Determine the [x, y] coordinate at the center of the cell enclosing the given text.  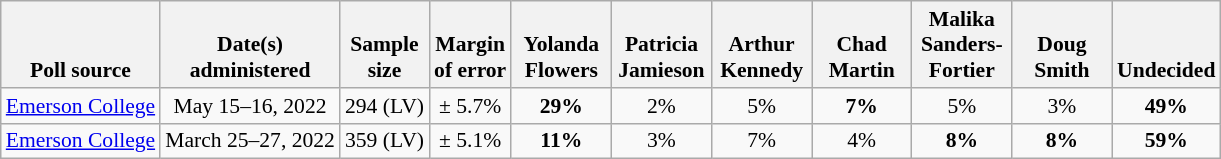
49% [1166, 106]
Date(s)administered [250, 44]
YolandaFlowers [561, 44]
294 (LV) [384, 106]
ArthurKennedy [762, 44]
MalikaSanders-Fortier [962, 44]
Poll source [80, 44]
59% [1166, 141]
2% [661, 106]
ChadMartin [862, 44]
Marginof error [470, 44]
4% [862, 141]
29% [561, 106]
May 15–16, 2022 [250, 106]
359 (LV) [384, 141]
± 5.1% [470, 141]
Samplesize [384, 44]
± 5.7% [470, 106]
March 25–27, 2022 [250, 141]
DougSmith [1062, 44]
11% [561, 141]
PatriciaJamieson [661, 44]
Undecided [1166, 44]
